Capture the cell that displays the provided text and extract its (X, Y) central coordinate. 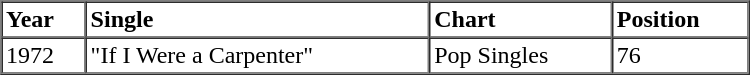
Chart (522, 20)
1972 (44, 56)
Year (44, 20)
"If I Were a Carpenter" (258, 56)
76 (680, 56)
Pop Singles (522, 56)
Single (258, 20)
Position (680, 20)
